Locate the cell with the specified text and output its (x, y) center coordinate. 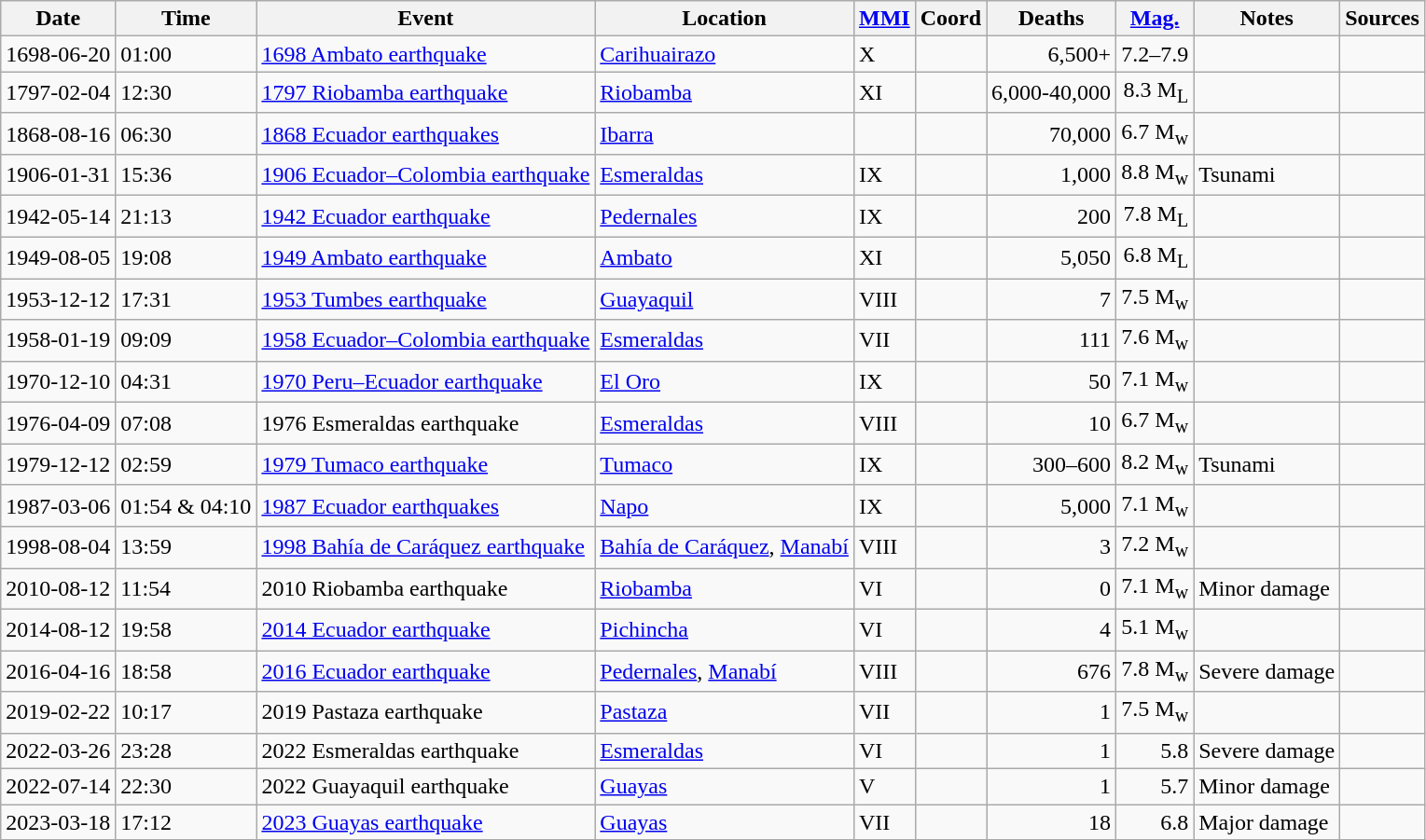
Deaths (1052, 19)
7.2 Mw (1155, 547)
1949 Ambato earthquake (425, 257)
1868-08-16 (58, 133)
17:31 (187, 299)
8.2 Mw (1155, 464)
12:30 (187, 92)
1942-05-14 (58, 216)
2010-08-12 (58, 588)
6,500+ (1052, 54)
1906-01-31 (58, 175)
1797-02-04 (58, 92)
10:17 (187, 712)
676 (1052, 671)
10 (1052, 423)
5.8 (1155, 750)
7 (1052, 299)
5,000 (1052, 505)
300–600 (1052, 464)
17:12 (187, 821)
1998-08-04 (58, 547)
50 (1052, 381)
Guayaquil (725, 299)
7.2–7.9 (1155, 54)
2023 Guayas earthquake (425, 821)
1698 Ambato earthquake (425, 54)
1970-12-10 (58, 381)
7.6 Mw (1155, 340)
1976 Esmeraldas earthquake (425, 423)
13:59 (187, 547)
1942 Ecuador earthquake (425, 216)
Carihuairazo (725, 54)
3 (1052, 547)
1976-04-09 (58, 423)
02:59 (187, 464)
Tumaco (725, 464)
1797 Riobamba earthquake (425, 92)
5.1 Mw (1155, 629)
Ambato (725, 257)
7.8 Mw (1155, 671)
Bahía de Caráquez, Manabí (725, 547)
1958 Ecuador–Colombia earthquake (425, 340)
21:13 (187, 216)
Sources (1382, 19)
Coord (950, 19)
El Oro (725, 381)
7.8 ML (1155, 216)
Notes (1267, 19)
2014 Ecuador earthquake (425, 629)
Napo (725, 505)
8.8 Mw (1155, 175)
2019-02-22 (58, 712)
19:08 (187, 257)
11:54 (187, 588)
0 (1052, 588)
4 (1052, 629)
19:58 (187, 629)
2019 Pastaza earthquake (425, 712)
01:54 & 04:10 (187, 505)
Major damage (1267, 821)
1906 Ecuador–Colombia earthquake (425, 175)
2022-07-14 (58, 786)
04:31 (187, 381)
18 (1052, 821)
111 (1052, 340)
6.8 ML (1155, 257)
1958-01-19 (58, 340)
1970 Peru–Ecuador earthquake (425, 381)
Mag. (1155, 19)
2023-03-18 (58, 821)
Location (725, 19)
09:09 (187, 340)
1987-03-06 (58, 505)
V (884, 786)
8.3 ML (1155, 92)
01:00 (187, 54)
07:08 (187, 423)
Pedernales (725, 216)
6.8 (1155, 821)
23:28 (187, 750)
18:58 (187, 671)
200 (1052, 216)
1979 Tumaco earthquake (425, 464)
1949-08-05 (58, 257)
2022 Esmeraldas earthquake (425, 750)
1953 Tumbes earthquake (425, 299)
1868 Ecuador earthquakes (425, 133)
Pastaza (725, 712)
X (884, 54)
1953-12-12 (58, 299)
Ibarra (725, 133)
1,000 (1052, 175)
2022-03-26 (58, 750)
06:30 (187, 133)
2010 Riobamba earthquake (425, 588)
5.7 (1155, 786)
22:30 (187, 786)
2016-04-16 (58, 671)
MMI (884, 19)
2022 Guayaquil earthquake (425, 786)
1998 Bahía de Caráquez earthquake (425, 547)
1979-12-12 (58, 464)
2014-08-12 (58, 629)
Pedernales, Manabí (725, 671)
Pichincha (725, 629)
15:36 (187, 175)
Date (58, 19)
1987 Ecuador earthquakes (425, 505)
70,000 (1052, 133)
5,050 (1052, 257)
2016 Ecuador earthquake (425, 671)
Time (187, 19)
6,000-40,000 (1052, 92)
Event (425, 19)
1698-06-20 (58, 54)
